Return the (x, y) coordinate for the center point of the cell that contains the specified text.  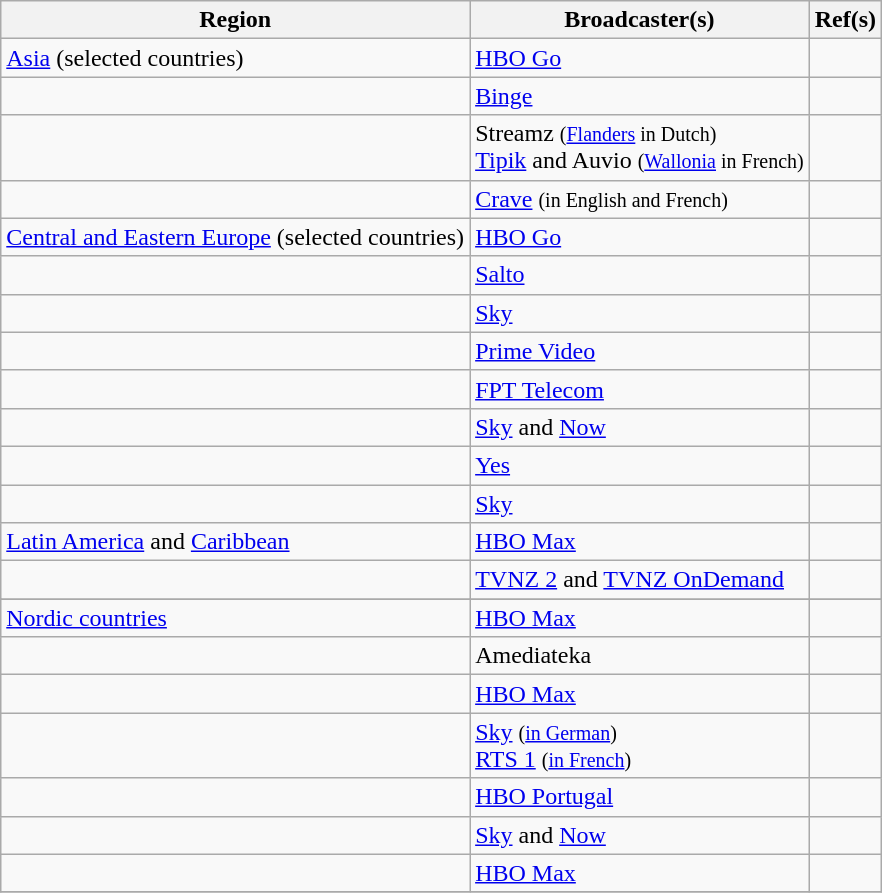
Region (236, 20)
Latin America and Caribbean (236, 542)
Nordic countries (236, 618)
Broadcaster(s) (640, 20)
Yes (640, 465)
Central and Eastern Europe (selected countries) (236, 237)
Ref(s) (845, 20)
Asia (selected countries) (236, 58)
Salto (640, 275)
Amediateka (640, 656)
Sky (in German) RTS 1 (in French) (640, 746)
Prime Video (640, 351)
Crave (in English and French) (640, 199)
FPT Telecom (640, 389)
Binge (640, 96)
HBO Portugal (640, 797)
TVNZ 2 and TVNZ OnDemand (640, 580)
Streamz (Flanders in Dutch) Tipik and Auvio (Wallonia in French) (640, 148)
